Pinpoint the cell where the given text exists, returning its [x, y] midpoint coordinate. 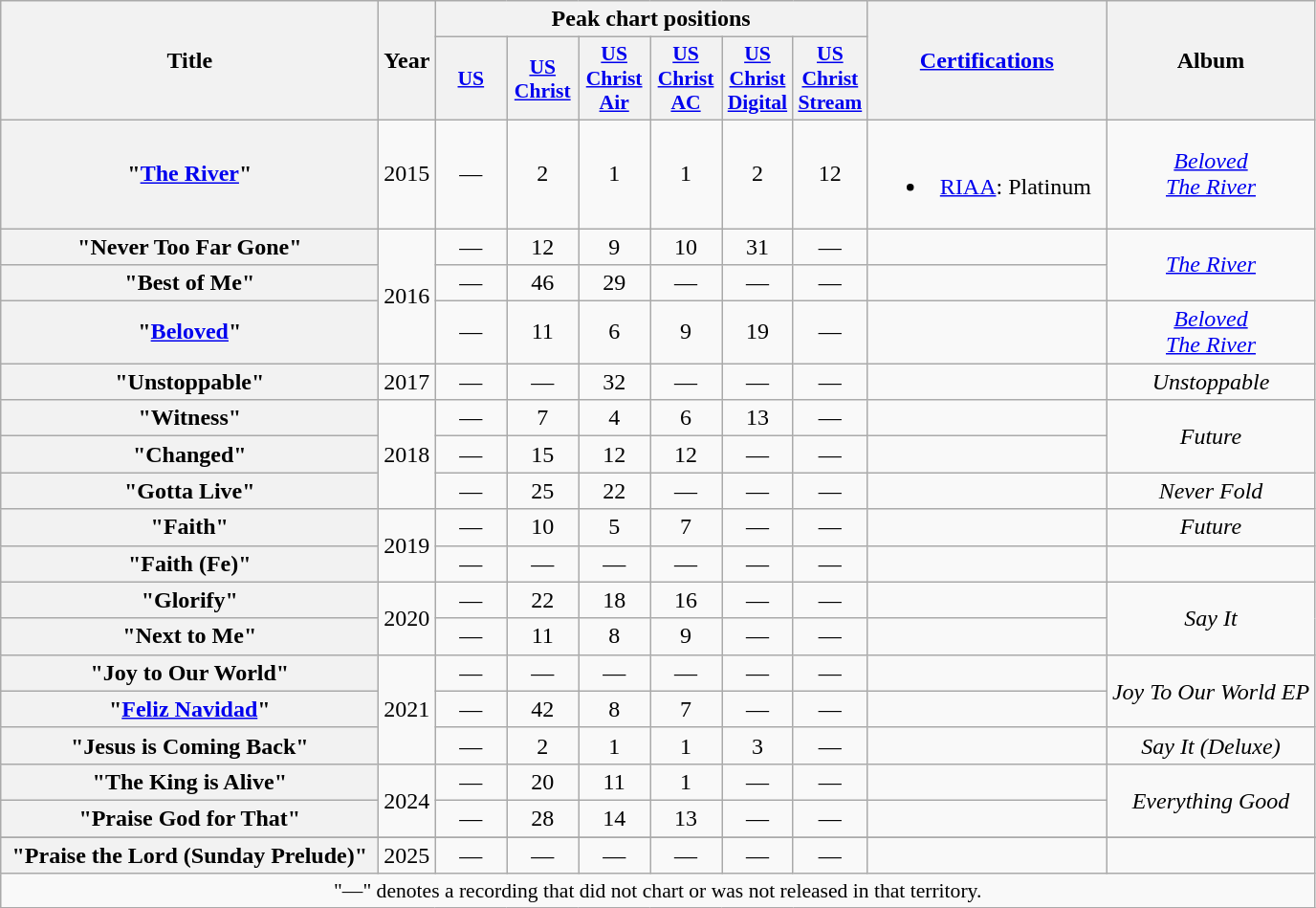
16 [687, 600]
USChristAC [687, 78]
RIAA: Platinum [987, 174]
Say It [1211, 618]
USChristStream [830, 78]
2018 [407, 454]
"Feliz Navidad" [189, 709]
Never Fold [1211, 491]
USChristAir [614, 78]
2020 [407, 618]
"Gotta Live" [189, 491]
46 [543, 283]
42 [543, 709]
28 [543, 818]
"Faith (Fe)" [189, 564]
"Jesus is Coming Back" [189, 745]
US [471, 78]
"Never Too Far Gone" [189, 246]
2015 [407, 174]
2017 [407, 382]
Say It (Deluxe) [1211, 745]
Title [189, 61]
"Faith" [189, 527]
14 [614, 818]
"Witness" [189, 418]
"Praise God for That" [189, 818]
"Unstoppable" [189, 382]
"Praise the Lord (Sunday Prelude)" [189, 854]
Year [407, 61]
USChrist [543, 78]
Certifications [987, 61]
20 [543, 782]
"Glorify" [189, 600]
4 [614, 418]
2024 [407, 800]
5 [614, 527]
25 [543, 491]
2021 [407, 709]
15 [543, 454]
Joy To Our World EP [1211, 691]
USChristDigital [757, 78]
"Next to Me" [189, 636]
2019 [407, 545]
29 [614, 283]
32 [614, 382]
The River [1211, 264]
"The King is Alive" [189, 782]
"Beloved" [189, 333]
Everything Good [1211, 800]
31 [757, 246]
"—" denotes a recording that did not chart or was not released in that territory. [658, 891]
Unstoppable [1211, 382]
"Joy to Our World" [189, 673]
"Changed" [189, 454]
"Best of Me" [189, 283]
3 [757, 745]
19 [757, 333]
"The River" [189, 174]
2025 [407, 854]
18 [614, 600]
Album [1211, 61]
Peak chart positions [650, 19]
2016 [407, 295]
